From the cell containing the given text, extract its center point as [x, y] coordinate. 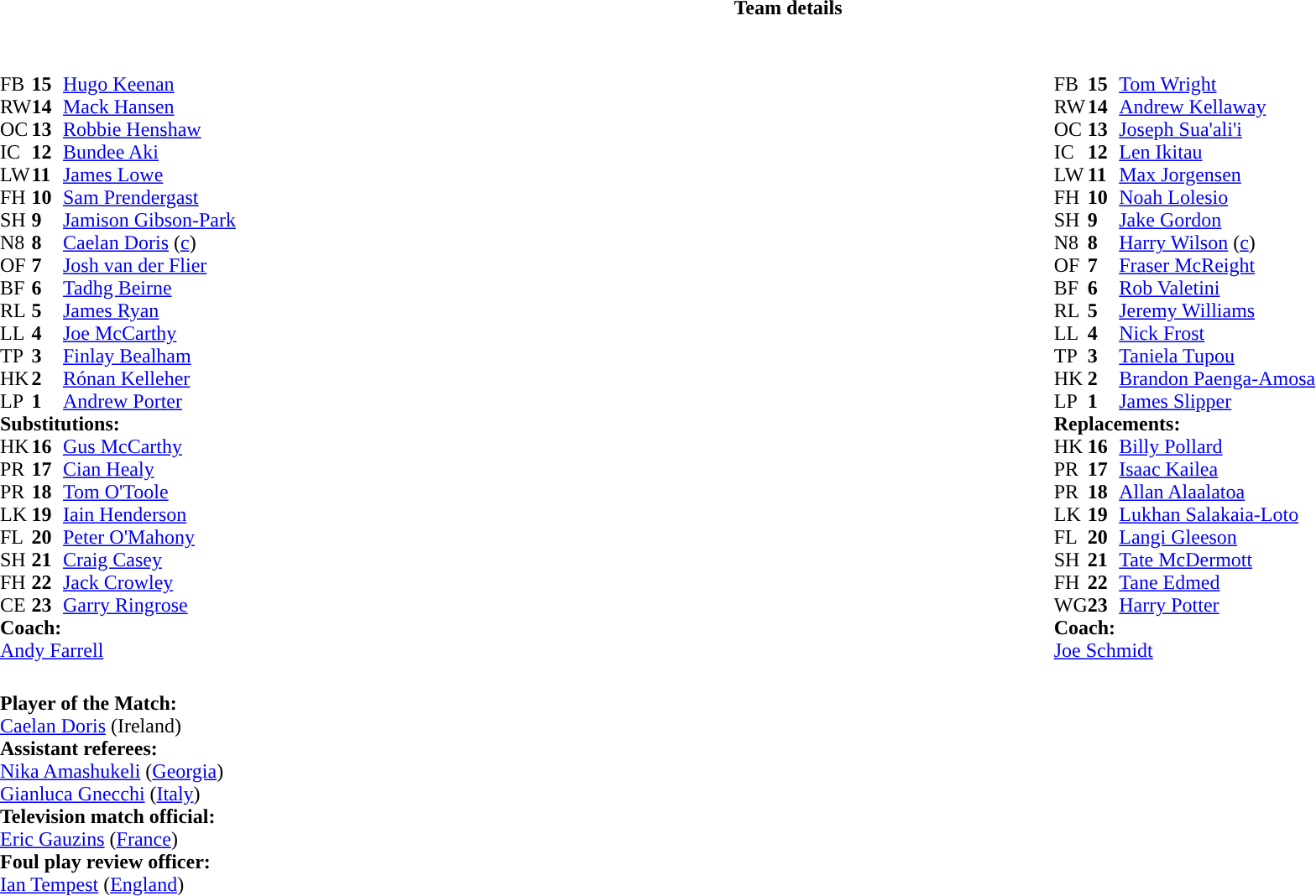
James Slipper [1217, 401]
Langi Gleeson [1217, 537]
Harry Potter [1217, 606]
Andrew Porter [149, 401]
Mack Hansen [149, 107]
Tom Wright [1217, 84]
Billy Pollard [1217, 446]
Robbie Henshaw [149, 129]
Joe Schmidt [1185, 651]
Jeremy Williams [1217, 310]
Noah Lolesio [1217, 198]
Substitutions: [117, 425]
Replacements: [1185, 425]
Gus McCarthy [149, 446]
Peter O'Mahony [149, 537]
Isaac Kailea [1217, 470]
Jake Gordon [1217, 220]
Fraser McReight [1217, 265]
Tate McDermott [1217, 560]
Tane Edmed [1217, 582]
Finlay Bealham [149, 356]
Andrew Kellaway [1217, 107]
Caelan Doris (c) [149, 243]
Jack Crowley [149, 582]
Brandon Paenga-Amosa [1217, 379]
Rónan Kelleher [149, 379]
Hugo Keenan [149, 84]
Max Jorgensen [1217, 175]
Joseph Sua'ali'i [1217, 129]
Iain Henderson [149, 515]
James Lowe [149, 175]
Cian Healy [149, 470]
Tadhg Beirne [149, 289]
Len Ikitau [1217, 153]
Rob Valetini [1217, 289]
CE [16, 606]
Tom O'Toole [149, 492]
Jamison Gibson-Park [149, 220]
Lukhan Salakaia-Loto [1217, 515]
James Ryan [149, 310]
Garry Ringrose [149, 606]
Andy Farrell [117, 651]
Craig Casey [149, 560]
Sam Prendergast [149, 198]
Taniela Tupou [1217, 356]
Josh van der Flier [149, 265]
WG [1071, 606]
Joe McCarthy [149, 334]
Harry Wilson (c) [1217, 243]
Nick Frost [1217, 334]
Bundee Aki [149, 153]
Allan Alaalatoa [1217, 492]
